Return (X, Y) of the center of cell containing provided text 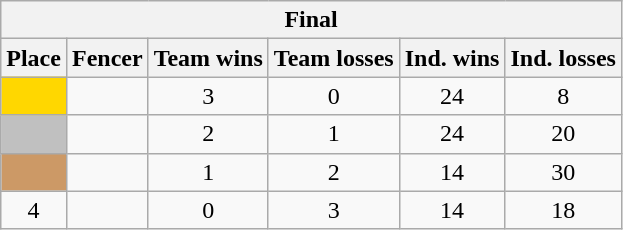
18 (563, 210)
4 (34, 210)
Fencer (107, 58)
Place (34, 58)
Team wins (208, 58)
30 (563, 172)
Ind. losses (563, 58)
Ind. wins (452, 58)
8 (563, 96)
Team losses (334, 58)
Final (312, 20)
20 (563, 134)
